Output the (X, Y) coordinate of the center of the cell containing the given text.  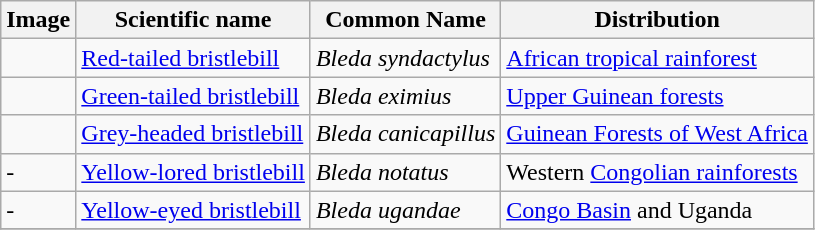
Green-tailed bristlebill (194, 96)
Congo Basin and Uganda (658, 210)
Upper Guinean forests (658, 96)
Bleda canicapillus (405, 134)
African tropical rainforest (658, 58)
Bleda syndactylus (405, 58)
Grey-headed bristlebill (194, 134)
Yellow-lored bristlebill (194, 172)
Red-tailed bristlebill (194, 58)
Bleda ugandae (405, 210)
Scientific name (194, 20)
Guinean Forests of West Africa (658, 134)
Image (38, 20)
Distribution (658, 20)
Bleda notatus (405, 172)
Yellow-eyed bristlebill (194, 210)
Western Congolian rainforests (658, 172)
Common Name (405, 20)
Bleda eximius (405, 96)
